Search for the cell housing the specified text and yield its (x, y) center coordinate. 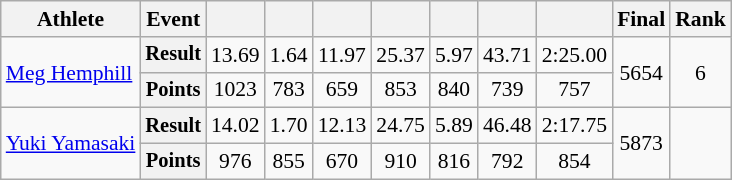
24.75 (400, 126)
11.97 (342, 55)
910 (400, 162)
2:17.75 (574, 126)
5873 (641, 144)
739 (508, 90)
854 (574, 162)
5.89 (454, 126)
840 (454, 90)
670 (342, 162)
1.70 (289, 126)
853 (400, 90)
Athlete (71, 19)
976 (236, 162)
792 (508, 162)
6 (700, 72)
5654 (641, 72)
2:25.00 (574, 55)
Rank (700, 19)
46.48 (508, 126)
Final (641, 19)
Yuki Yamasaki (71, 144)
855 (289, 162)
Event (173, 19)
1.64 (289, 55)
12.13 (342, 126)
816 (454, 162)
14.02 (236, 126)
1023 (236, 90)
783 (289, 90)
43.71 (508, 55)
659 (342, 90)
5.97 (454, 55)
13.69 (236, 55)
25.37 (400, 55)
757 (574, 90)
Meg Hemphill (71, 72)
